Determine the [X, Y] coordinate at the center of the cell enclosing the given text.  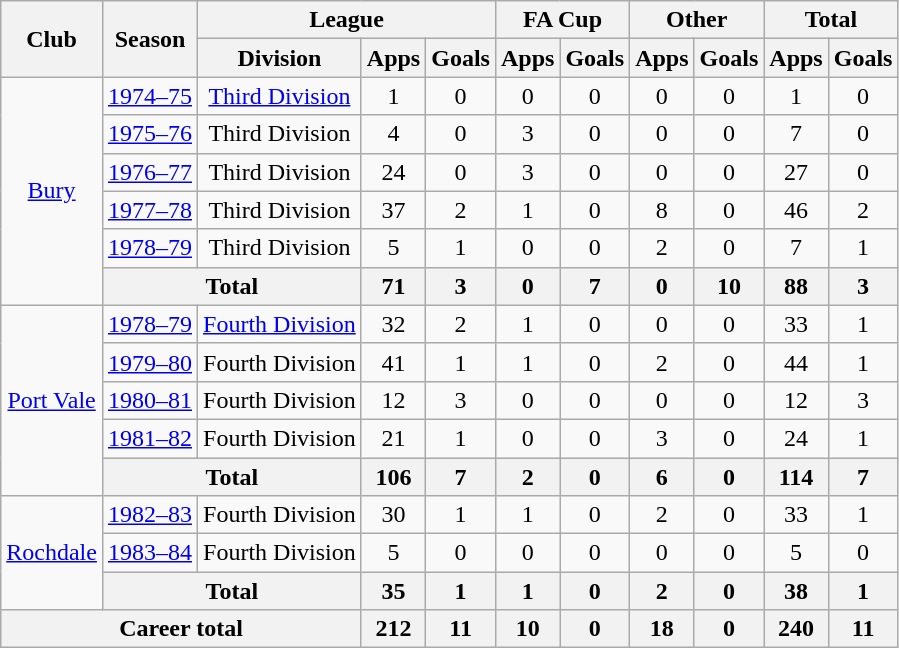
240 [796, 629]
6 [662, 477]
1979–80 [150, 362]
Division [280, 58]
38 [796, 591]
Season [150, 39]
1983–84 [150, 553]
Club [52, 39]
32 [393, 324]
1982–83 [150, 515]
Bury [52, 191]
FA Cup [562, 20]
114 [796, 477]
Port Vale [52, 400]
1981–82 [150, 438]
37 [393, 210]
44 [796, 362]
1974–75 [150, 96]
1976–77 [150, 172]
18 [662, 629]
Career total [182, 629]
35 [393, 591]
41 [393, 362]
1977–78 [150, 210]
212 [393, 629]
League [347, 20]
Rochdale [52, 553]
Other [697, 20]
8 [662, 210]
1980–81 [150, 400]
46 [796, 210]
4 [393, 134]
71 [393, 286]
30 [393, 515]
1975–76 [150, 134]
27 [796, 172]
106 [393, 477]
88 [796, 286]
21 [393, 438]
